From the cell containing the given text, extract its center point as (x, y) coordinate. 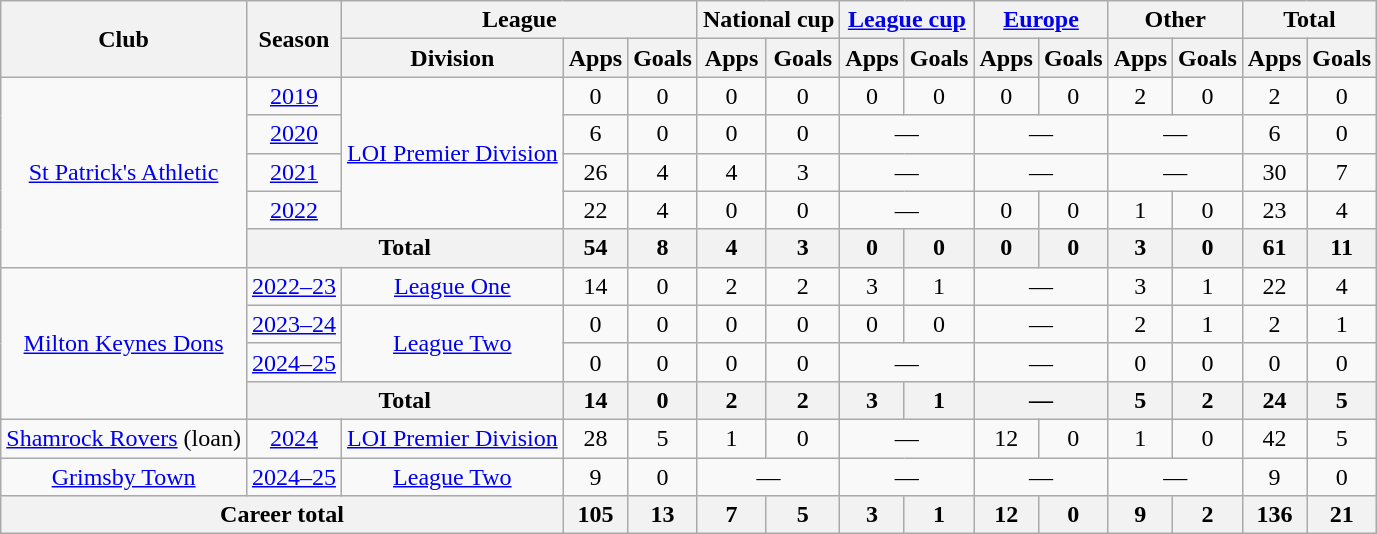
Milton Keynes Dons (124, 343)
Season (294, 39)
23 (1274, 210)
11 (1342, 248)
21 (1342, 515)
136 (1274, 515)
26 (595, 172)
Other (1175, 20)
League cup (907, 20)
2020 (294, 134)
61 (1274, 248)
13 (663, 515)
2022 (294, 210)
St Patrick's Athletic (124, 172)
League One (452, 286)
League (519, 20)
105 (595, 515)
2019 (294, 96)
2021 (294, 172)
24 (1274, 400)
54 (595, 248)
Grimsby Town (124, 477)
Club (124, 39)
8 (663, 248)
2022–23 (294, 286)
Europe (1041, 20)
42 (1274, 438)
2024 (294, 438)
Shamrock Rovers (loan) (124, 438)
30 (1274, 172)
National cup (768, 20)
Career total (282, 515)
2023–24 (294, 324)
28 (595, 438)
Division (452, 58)
